Return [X, Y] of the center of cell containing provided text 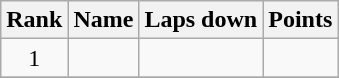
Points [300, 20]
1 [34, 58]
Laps down [201, 20]
Rank [34, 20]
Name [104, 20]
